From the cell containing the given text, extract its center point as [x, y] coordinate. 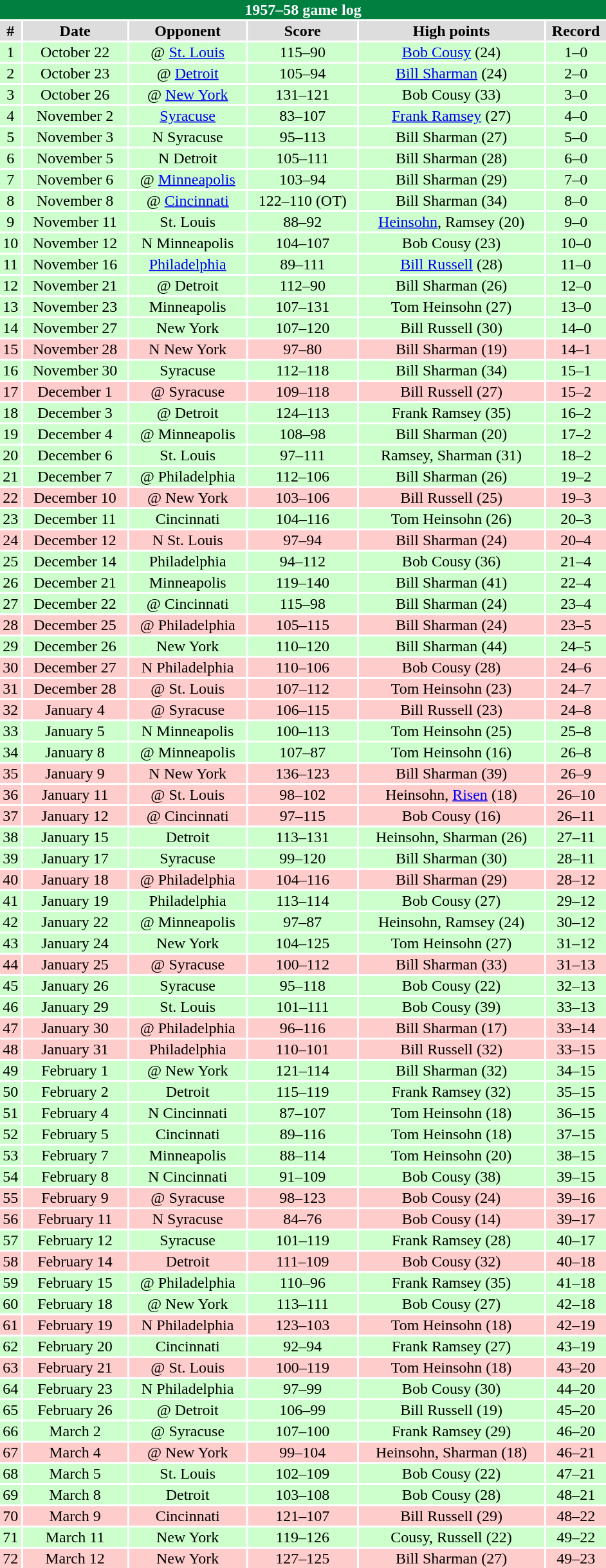
February 11 [75, 1219]
1957–58 game log [303, 10]
March 4 [75, 1452]
84–76 [302, 1219]
December 10 [75, 498]
65 [10, 1410]
6 [10, 158]
113–111 [302, 1304]
January 18 [75, 879]
February 5 [75, 1134]
106–99 [302, 1410]
52 [10, 1134]
41–18 [576, 1283]
83–107 [302, 116]
103–108 [302, 1495]
107–100 [302, 1431]
Heinsohn, Risen (18) [452, 795]
99–104 [302, 1452]
Opponent [188, 31]
December 21 [75, 582]
104–125 [302, 943]
5 [10, 137]
62 [10, 1346]
24–5 [576, 646]
110–106 [302, 667]
26–8 [576, 752]
3 [10, 95]
Frank Ramsey (28) [452, 1240]
103–106 [302, 498]
12–0 [576, 285]
115–119 [302, 1092]
January 19 [75, 901]
Bob Cousy (30) [452, 1389]
January 25 [75, 964]
24–8 [576, 710]
February 18 [75, 1304]
46–20 [576, 1431]
101–119 [302, 1240]
February 21 [75, 1367]
95–118 [302, 986]
112–106 [302, 476]
40–17 [576, 1240]
35 [10, 773]
105–94 [302, 73]
8–0 [576, 201]
February 15 [75, 1283]
Frank Ramsey (29) [452, 1431]
15–2 [576, 392]
16 [10, 370]
104–107 [302, 243]
January 11 [75, 795]
8 [10, 201]
December 7 [75, 476]
98–123 [302, 1198]
Heinsohn, Ramsey (20) [452, 222]
N St. Louis [188, 540]
25–8 [576, 731]
3–0 [576, 95]
Date [75, 31]
N Detroit [188, 158]
36–15 [576, 1113]
2 [10, 73]
37–15 [576, 1134]
42–19 [576, 1325]
24–6 [576, 667]
68 [10, 1473]
97–111 [302, 455]
47–21 [576, 1473]
15 [10, 349]
7 [10, 179]
4 [10, 116]
48–22 [576, 1516]
January 24 [75, 943]
33 [10, 731]
18 [10, 413]
43–19 [576, 1346]
January 17 [75, 858]
46 [10, 1007]
26–11 [576, 816]
January 30 [75, 1028]
March 9 [75, 1516]
December 28 [75, 689]
95–113 [302, 137]
Tom Heinsohn (25) [452, 731]
136–123 [302, 773]
4–0 [576, 116]
20 [10, 455]
Bill Sharman (28) [452, 158]
January 8 [75, 752]
December 25 [75, 625]
102–109 [302, 1473]
98–102 [302, 795]
70 [10, 1516]
January 5 [75, 731]
100–119 [302, 1367]
January 15 [75, 837]
115–90 [302, 52]
97–115 [302, 816]
100–112 [302, 964]
110–120 [302, 646]
119–126 [302, 1537]
October 23 [75, 73]
28 [10, 625]
44–20 [576, 1389]
Bob Cousy (33) [452, 95]
March 5 [75, 1473]
11–0 [576, 264]
February 8 [75, 1176]
38 [10, 837]
30–12 [576, 922]
November 27 [75, 328]
21 [10, 476]
53 [10, 1155]
105–115 [302, 625]
32 [10, 710]
16–2 [576, 413]
64 [10, 1389]
59 [10, 1283]
November 23 [75, 307]
Heinsohn, Sharman (26) [452, 837]
55 [10, 1198]
20–3 [576, 519]
February 12 [75, 1240]
24–7 [576, 689]
13 [10, 307]
113–131 [302, 837]
34–15 [576, 1070]
November 6 [75, 179]
December 11 [75, 519]
17 [10, 392]
107–87 [302, 752]
28–12 [576, 879]
January 29 [75, 1007]
29 [10, 646]
November 30 [75, 370]
69 [10, 1495]
26 [10, 582]
10 [10, 243]
36 [10, 795]
Bill Sharman (17) [452, 1028]
39 [10, 858]
33–14 [576, 1028]
100–113 [302, 731]
March 12 [75, 1558]
67 [10, 1452]
50 [10, 1092]
45 [10, 986]
February 20 [75, 1346]
November 3 [75, 137]
31 [10, 689]
Ramsey, Sharman (31) [452, 455]
45–20 [576, 1410]
January 4 [75, 710]
19–2 [576, 476]
Bill Russell (32) [452, 1049]
51 [10, 1113]
February 7 [75, 1155]
December 27 [75, 667]
Bill Russell (19) [452, 1410]
Bill Sharman (44) [452, 646]
33–15 [576, 1049]
40 [10, 879]
November 11 [75, 222]
December 4 [75, 434]
Bill Russell (25) [452, 498]
Heinsohn, Ramsey (24) [452, 922]
Tom Heinsohn (16) [452, 752]
Tom Heinsohn (26) [452, 519]
Cousy, Russell (22) [452, 1537]
87–107 [302, 1113]
124–113 [302, 413]
15–1 [576, 370]
22–4 [576, 582]
30 [10, 667]
31–12 [576, 943]
27–11 [576, 837]
23 [10, 519]
91–109 [302, 1176]
72 [10, 1558]
57 [10, 1240]
110–101 [302, 1049]
39–16 [576, 1198]
127–125 [302, 1558]
Bill Sharman (20) [452, 434]
24 [10, 540]
March 2 [75, 1431]
97–87 [302, 922]
101–111 [302, 1007]
Bill Sharman (39) [452, 773]
9 [10, 222]
Bill Sharman (33) [452, 964]
20–4 [576, 540]
49–22 [576, 1537]
110–96 [302, 1283]
Score [302, 31]
Heinsohn, Sharman (18) [452, 1452]
39–17 [576, 1219]
109–118 [302, 392]
99–120 [302, 858]
Bob Cousy (36) [452, 561]
October 22 [75, 52]
November 12 [75, 243]
21–4 [576, 561]
January 26 [75, 986]
6–0 [576, 158]
March 8 [75, 1495]
February 26 [75, 1410]
Bill Sharman (19) [452, 349]
1 [10, 52]
14–1 [576, 349]
Bill Russell (23) [452, 710]
February 2 [75, 1092]
88–114 [302, 1155]
121–114 [302, 1070]
96–116 [302, 1028]
13–0 [576, 307]
February 9 [75, 1198]
89–111 [302, 264]
11 [10, 264]
49–23 [576, 1558]
17–2 [576, 434]
Bob Cousy (23) [452, 243]
Tom Heinsohn (20) [452, 1155]
48 [10, 1049]
42 [10, 922]
Bob Cousy (14) [452, 1219]
106–115 [302, 710]
22 [10, 498]
7–0 [576, 179]
43 [10, 943]
97–99 [302, 1389]
42–18 [576, 1304]
115–98 [302, 604]
December 12 [75, 540]
Bob Cousy (39) [452, 1007]
61 [10, 1325]
9–0 [576, 222]
Frank Ramsey (32) [452, 1092]
121–107 [302, 1516]
10–0 [576, 243]
January 22 [75, 922]
January 12 [75, 816]
105–111 [302, 158]
31–13 [576, 964]
97–80 [302, 349]
January 31 [75, 1049]
119–140 [302, 582]
49 [10, 1070]
29–12 [576, 901]
November 21 [75, 285]
103–94 [302, 179]
November 2 [75, 116]
37 [10, 816]
26–10 [576, 795]
44 [10, 964]
Bill Russell (28) [452, 264]
33–13 [576, 1007]
26–9 [576, 773]
Bob Cousy (38) [452, 1176]
Bob Cousy (16) [452, 816]
2–0 [576, 73]
112–90 [302, 285]
December 26 [75, 646]
35–15 [576, 1092]
131–121 [302, 95]
23–5 [576, 625]
December 3 [75, 413]
122–110 (OT) [302, 201]
107–131 [302, 307]
56 [10, 1219]
March 11 [75, 1537]
47 [10, 1028]
February 19 [75, 1325]
Bill Russell (29) [452, 1516]
60 [10, 1304]
December 6 [75, 455]
113–114 [302, 901]
88–92 [302, 222]
58 [10, 1261]
February 4 [75, 1113]
108–98 [302, 434]
October 26 [75, 95]
40–18 [576, 1261]
66 [10, 1431]
Bill Russell (30) [452, 328]
Bill Sharman (41) [452, 582]
89–116 [302, 1134]
November 8 [75, 201]
December 22 [75, 604]
38–15 [576, 1155]
Bob Cousy (32) [452, 1261]
34 [10, 752]
39–15 [576, 1176]
19 [10, 434]
1–0 [576, 52]
48–21 [576, 1495]
111–109 [302, 1261]
92–94 [302, 1346]
Tom Heinsohn (23) [452, 689]
5–0 [576, 137]
December 14 [75, 561]
November 16 [75, 264]
43–20 [576, 1367]
63 [10, 1367]
32–13 [576, 986]
November 28 [75, 349]
14 [10, 328]
Bill Sharman (32) [452, 1070]
123–103 [302, 1325]
25 [10, 561]
# [10, 31]
27 [10, 604]
February 14 [75, 1261]
94–112 [302, 561]
Record [576, 31]
71 [10, 1537]
January 9 [75, 773]
23–4 [576, 604]
54 [10, 1176]
18–2 [576, 455]
December 1 [75, 392]
Bill Russell (27) [452, 392]
12 [10, 285]
February 1 [75, 1070]
February 23 [75, 1389]
107–112 [302, 689]
November 5 [75, 158]
107–120 [302, 328]
High points [452, 31]
112–118 [302, 370]
Bill Sharman (30) [452, 858]
97–94 [302, 540]
28–11 [576, 858]
19–3 [576, 498]
14–0 [576, 328]
41 [10, 901]
46–21 [576, 1452]
